Return (X, Y) of the center of cell containing provided text 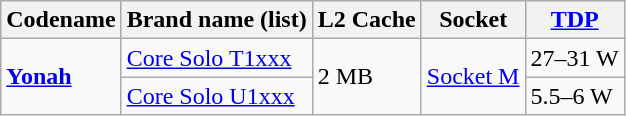
Socket M (473, 77)
Yonah (61, 77)
2 MB (366, 77)
TDP (574, 20)
27–31 W (574, 58)
Codename (61, 20)
5.5–6 W (574, 96)
L2 Cache (366, 20)
Brand name (list) (216, 20)
Core Solo T1xxx (216, 58)
Socket (473, 20)
Core Solo U1xxx (216, 96)
